For the text-containing cell, return its midpoint in (X, Y) coordinate format. 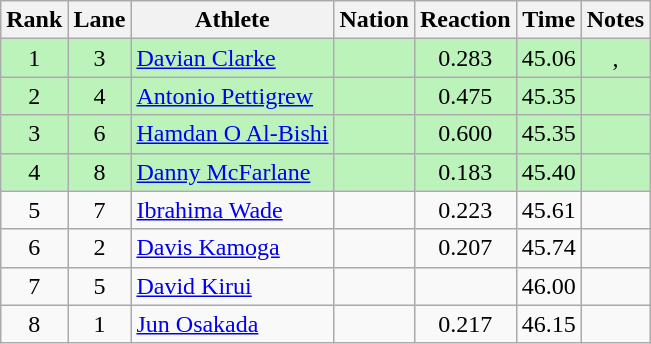
0.223 (465, 210)
Reaction (465, 20)
0.283 (465, 58)
, (615, 58)
Davian Clarke (232, 58)
46.15 (548, 324)
Nation (374, 20)
0.183 (465, 172)
Hamdan O Al-Bishi (232, 134)
Davis Kamoga (232, 248)
Danny McFarlane (232, 172)
0.600 (465, 134)
45.06 (548, 58)
David Kirui (232, 286)
0.217 (465, 324)
Antonio Pettigrew (232, 96)
45.74 (548, 248)
Athlete (232, 20)
45.61 (548, 210)
0.207 (465, 248)
Lane (100, 20)
Ibrahima Wade (232, 210)
45.40 (548, 172)
Jun Osakada (232, 324)
0.475 (465, 96)
Notes (615, 20)
Time (548, 20)
46.00 (548, 286)
Rank (34, 20)
